Find where the given text appears and provide that cell's center as [x, y] coordinate. 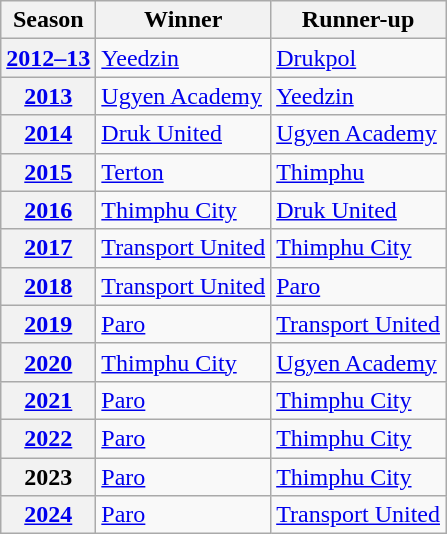
2020 [48, 362]
Winner [184, 20]
2023 [48, 477]
Season [48, 20]
Runner-up [358, 20]
2012–13 [48, 58]
2017 [48, 248]
2021 [48, 400]
2024 [48, 515]
Terton [184, 172]
2016 [48, 210]
2022 [48, 438]
2019 [48, 324]
2014 [48, 134]
2013 [48, 96]
Drukpol [358, 58]
2018 [48, 286]
2015 [48, 172]
Thimphu [358, 172]
